Detect which cell encompasses the target text, then output its (X, Y) center coordinate. 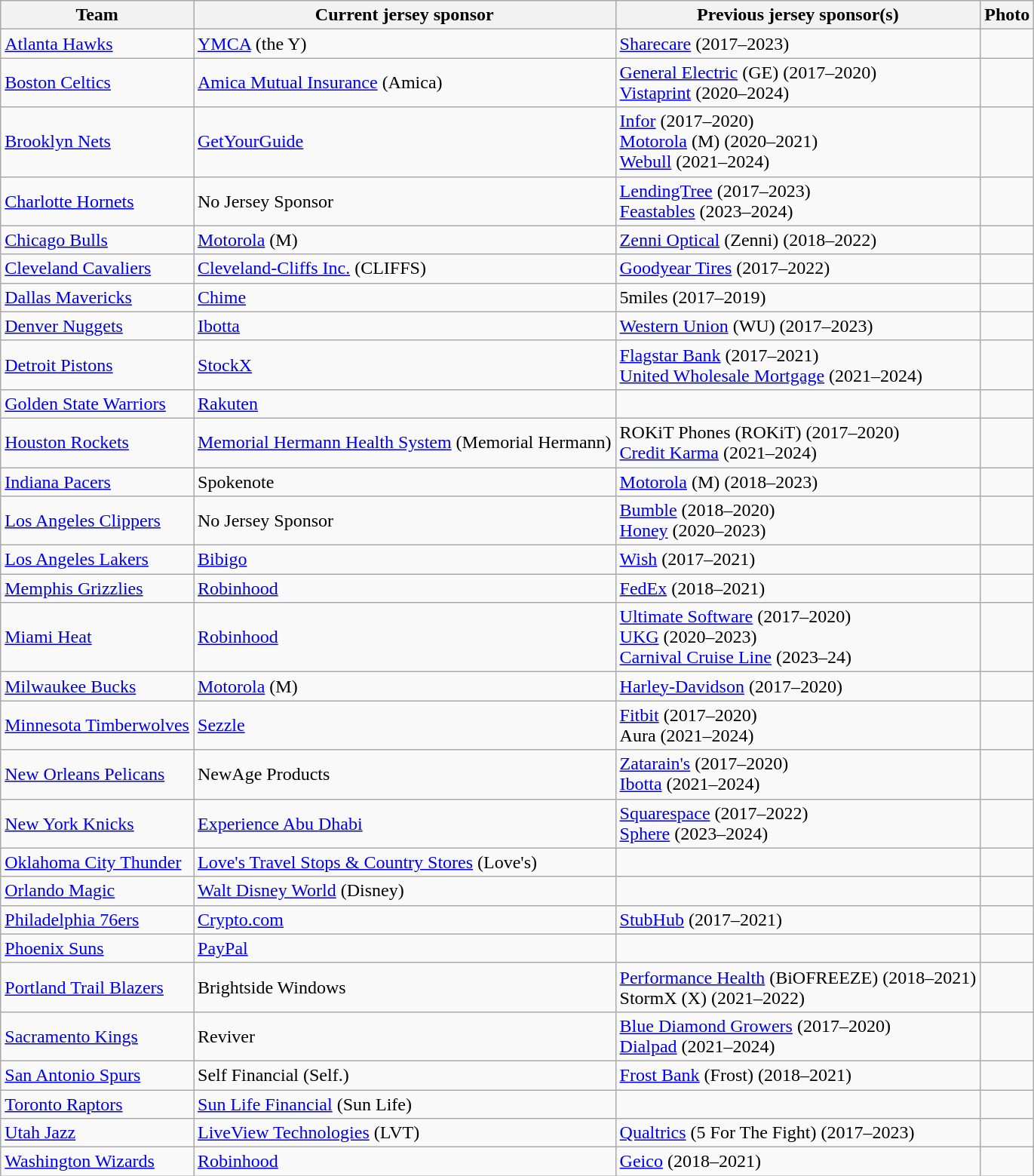
Fitbit (2017–2020)Aura (2021–2024) (798, 726)
PayPal (404, 948)
Minnesota Timberwolves (97, 726)
Motorola (M) (2018–2023) (798, 482)
Zatarain's (2017–2020)Ibotta (2021–2024) (798, 774)
Houston Rockets (97, 442)
New Orleans Pelicans (97, 774)
Previous jersey sponsor(s) (798, 15)
Team (97, 15)
Flagstar Bank (2017–2021)United Wholesale Mortgage (2021–2024) (798, 365)
Los Angeles Lakers (97, 560)
Atlanta Hawks (97, 44)
Blue Diamond Growers (2017–2020) Dialpad (2021–2024) (798, 1036)
Boston Celtics (97, 83)
Oklahoma City Thunder (97, 862)
Chime (404, 297)
Photo (1008, 15)
Amica Mutual Insurance (Amica) (404, 83)
Wish (2017–2021) (798, 560)
Ibotta (404, 326)
Geico (2018–2021) (798, 1162)
StubHub (2017–2021) (798, 920)
Sun Life Financial (Sun Life) (404, 1104)
Current jersey sponsor (404, 15)
Cleveland Cavaliers (97, 269)
Harley-Davidson (2017–2020) (798, 686)
Zenni Optical (Zenni) (2018–2022) (798, 240)
5miles (2017–2019) (798, 297)
LendingTree (2017–2023)Feastables (2023–2024) (798, 201)
ROKiT Phones (ROKiT) (2017–2020)Credit Karma (2021–2024) (798, 442)
Experience Abu Dhabi (404, 824)
Charlotte Hornets (97, 201)
StockX (404, 365)
Washington Wizards (97, 1162)
Denver Nuggets (97, 326)
Portland Trail Blazers (97, 987)
Self Financial (Self.) (404, 1075)
Phoenix Suns (97, 948)
Frost Bank (Frost) (2018–2021) (798, 1075)
Qualtrics (5 For The Fight) (2017–2023) (798, 1133)
New York Knicks (97, 824)
Sezzle (404, 726)
Chicago Bulls (97, 240)
Goodyear Tires (2017–2022) (798, 269)
GetYourGuide (404, 142)
Brooklyn Nets (97, 142)
Bumble (2018–2020)Honey (2020–2023) (798, 520)
San Antonio Spurs (97, 1075)
General Electric (GE) (2017–2020)Vistaprint (2020–2024) (798, 83)
FedEx (2018–2021) (798, 588)
YMCA (the Y) (404, 44)
Sacramento Kings (97, 1036)
Detroit Pistons (97, 365)
Milwaukee Bucks (97, 686)
Cleveland-Cliffs Inc. (CLIFFS) (404, 269)
Golden State Warriors (97, 404)
LiveView Technologies (LVT) (404, 1133)
Utah Jazz (97, 1133)
Miami Heat (97, 637)
Rakuten (404, 404)
Infor (2017–2020)Motorola (M) (2020–2021)Webull (2021–2024) (798, 142)
Sharecare (2017–2023) (798, 44)
Spokenote (404, 482)
Reviver (404, 1036)
Ultimate Software (2017–2020)UKG (2020–2023)Carnival Cruise Line (2023–24) (798, 637)
Memorial Hermann Health System (Memorial Hermann) (404, 442)
Crypto.com (404, 920)
Philadelphia 76ers (97, 920)
Orlando Magic (97, 891)
Squarespace (2017–2022)Sphere (2023–2024) (798, 824)
Walt Disney World (Disney) (404, 891)
Toronto Raptors (97, 1104)
Brightside Windows (404, 987)
NewAge Products (404, 774)
Western Union (WU) (2017–2023) (798, 326)
Love's Travel Stops & Country Stores (Love's) (404, 862)
Performance Health (BiOFREEZE) (2018–2021)StormX (X) (2021–2022) (798, 987)
Bibigo (404, 560)
Dallas Mavericks (97, 297)
Indiana Pacers (97, 482)
Los Angeles Clippers (97, 520)
Memphis Grizzlies (97, 588)
